Scan for the cell matching the given text and deliver its [x, y] coordinate at center. 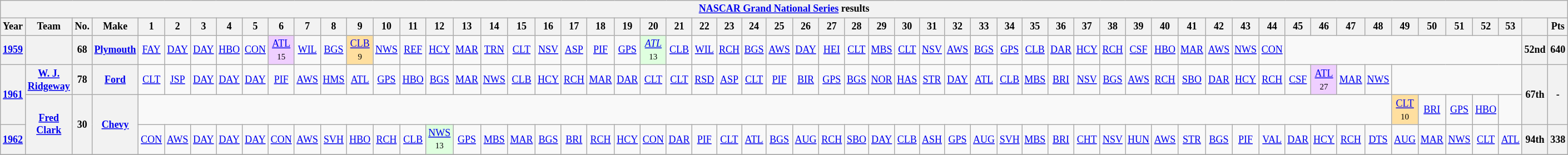
- [1558, 94]
44 [1272, 27]
23 [730, 27]
No. [82, 27]
1962 [13, 139]
25 [780, 27]
ATL15 [281, 50]
42 [1219, 27]
34 [1010, 27]
26 [806, 27]
21 [679, 27]
Team [49, 27]
2 [178, 27]
39 [1139, 27]
Fred Clark [49, 124]
32 [957, 27]
50 [1432, 27]
41 [1192, 27]
28 [857, 27]
17 [574, 27]
29 [882, 27]
10 [387, 27]
JSP [178, 80]
Pts [1558, 27]
W. J. Ridgeway [49, 80]
43 [1246, 27]
67th [1535, 94]
47 [1351, 27]
NWS13 [439, 139]
1961 [13, 94]
49 [1405, 27]
338 [1558, 139]
HAS [907, 80]
BIR [806, 80]
33 [984, 27]
TRN [494, 50]
13 [467, 27]
3 [204, 27]
51 [1459, 27]
Plymouth [115, 50]
24 [754, 27]
NASCAR Grand National Series results [784, 9]
6 [281, 27]
53 [1510, 27]
VAL [1272, 139]
46 [1324, 27]
Chevy [115, 124]
HUN [1139, 139]
45 [1298, 27]
640 [1558, 50]
12 [439, 27]
ASH [932, 139]
35 [1035, 27]
14 [494, 27]
94th [1535, 139]
1 [151, 27]
37 [1086, 27]
68 [82, 50]
5 [256, 27]
CLT10 [1405, 109]
ATL27 [1324, 80]
CHT [1086, 139]
4 [229, 27]
7 [307, 27]
Make [115, 27]
16 [548, 27]
40 [1164, 27]
36 [1061, 27]
DTS [1378, 139]
19 [627, 27]
18 [601, 27]
27 [832, 27]
HMS [334, 80]
NOR [882, 80]
52 [1486, 27]
15 [522, 27]
31 [932, 27]
Year [13, 27]
CLB9 [360, 50]
52nd [1535, 50]
HEI [832, 50]
22 [704, 27]
Ford [115, 80]
9 [360, 27]
38 [1113, 27]
RSD [704, 80]
11 [413, 27]
8 [334, 27]
ATL13 [654, 50]
1959 [13, 50]
20 [654, 27]
REF [413, 50]
48 [1378, 27]
FAY [151, 50]
78 [82, 80]
